Search for the cell housing the specified text and yield its (X, Y) center coordinate. 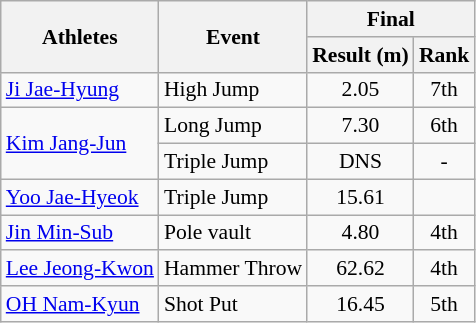
Pole vault (233, 233)
Athletes (80, 36)
6th (444, 126)
15.61 (360, 197)
Lee Jeong-Kwon (80, 269)
Result (m) (360, 55)
2.05 (360, 90)
7.30 (360, 126)
Yoo Jae-Hyeok (80, 197)
Ji Jae-Hyung (80, 90)
5th (444, 304)
16.45 (360, 304)
OH Nam-Kyun (80, 304)
7th (444, 90)
Rank (444, 55)
Event (233, 36)
Jin Min-Sub (80, 233)
Kim Jang-Jun (80, 144)
Shot Put (233, 304)
62.62 (360, 269)
Final (390, 19)
4.80 (360, 233)
Hammer Throw (233, 269)
DNS (360, 162)
High Jump (233, 90)
- (444, 162)
Long Jump (233, 126)
